For the text-containing cell, return its midpoint in (x, y) coordinate format. 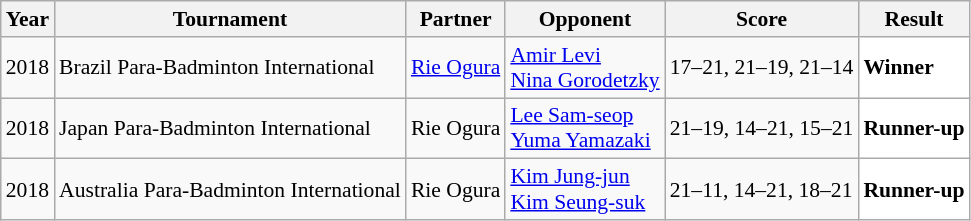
Score (762, 19)
Opponent (584, 19)
Partner (456, 19)
Amir Levi Nina Gorodetzky (584, 68)
Winner (914, 68)
Kim Jung-jun Kim Seung-suk (584, 190)
Australia Para-Badminton International (230, 190)
Year (28, 19)
21–19, 14–21, 15–21 (762, 128)
Lee Sam-seop Yuma Yamazaki (584, 128)
Result (914, 19)
21–11, 14–21, 18–21 (762, 190)
Japan Para-Badminton International (230, 128)
Tournament (230, 19)
17–21, 21–19, 21–14 (762, 68)
Brazil Para-Badminton International (230, 68)
